Locate the cell with the specified text and output its (X, Y) center coordinate. 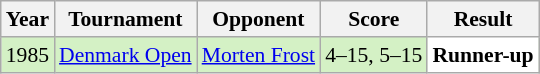
Opponent (258, 19)
4–15, 5–15 (374, 55)
1985 (28, 55)
Year (28, 19)
Runner-up (482, 55)
Morten Frost (258, 55)
Denmark Open (126, 55)
Tournament (126, 19)
Result (482, 19)
Score (374, 19)
